Detect which cell encompasses the target text, then output its [X, Y] center coordinate. 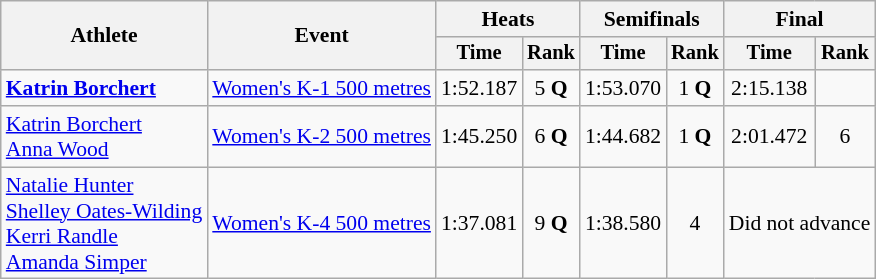
1:52.187 [479, 88]
2:01.472 [770, 136]
Katrin Borchert [104, 88]
6 Q [551, 136]
1:53.070 [623, 88]
9 Q [551, 223]
Heats [508, 19]
4 [695, 223]
Athlete [104, 36]
Final [800, 19]
Katrin Borchert Anna Wood [104, 136]
1:37.081 [479, 223]
Natalie Hunter Shelley Oates-Wilding Kerri Randle Amanda Simper [104, 223]
Semifinals [652, 19]
2:15.138 [770, 88]
5 Q [551, 88]
Women's K-1 500 metres [322, 88]
Women's K-4 500 metres [322, 223]
1:38.580 [623, 223]
Women's K-2 500 metres [322, 136]
Did not advance [800, 223]
1:44.682 [623, 136]
1:45.250 [479, 136]
Event [322, 36]
6 [846, 136]
